Extract the (X, Y) coordinate from the center of the cell holding the provided text.  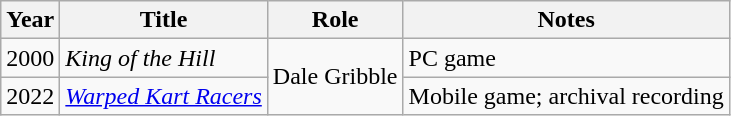
Year (30, 20)
PC game (566, 58)
Role (335, 20)
Mobile game; archival recording (566, 96)
Notes (566, 20)
King of the Hill (164, 58)
Dale Gribble (335, 77)
2000 (30, 58)
Warped Kart Racers (164, 96)
2022 (30, 96)
Title (164, 20)
